Return the [X, Y] coordinate for the center point of the cell that contains the specified text.  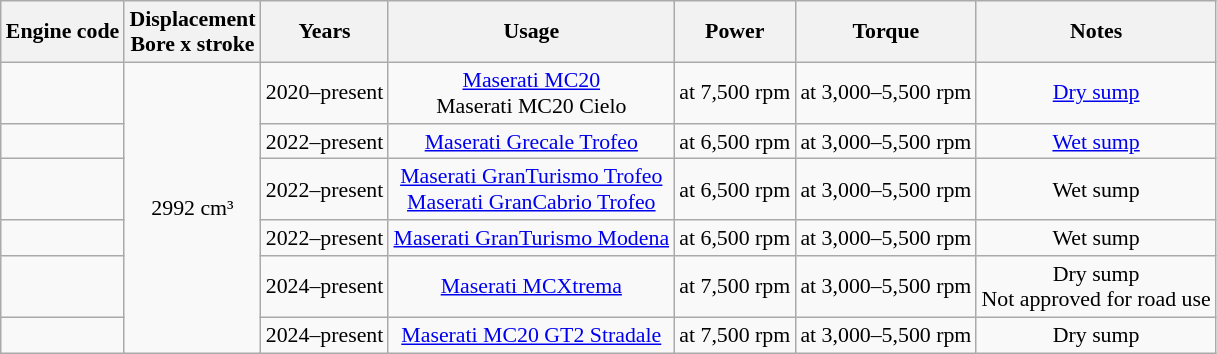
Maserati GranTurismo TrofeoMaserati GranCabrio Trofeo [531, 188]
Years [325, 30]
Maserati Grecale Trofeo [531, 141]
Maserati MCXtrema [531, 286]
Maserati MC20 GT2 Stradale [531, 335]
Dry sumpNot approved for road use [1096, 286]
Maserati MC20Maserati MC20 Cielo [531, 92]
2020–present [325, 92]
2992 cm³ [192, 208]
Power [734, 30]
Torque [886, 30]
Engine code [63, 30]
Usage [531, 30]
Maserati GranTurismo Modena [531, 238]
DisplacementBore x stroke [192, 30]
Notes [1096, 30]
